Detect which cell encompasses the target text, then output its [x, y] center coordinate. 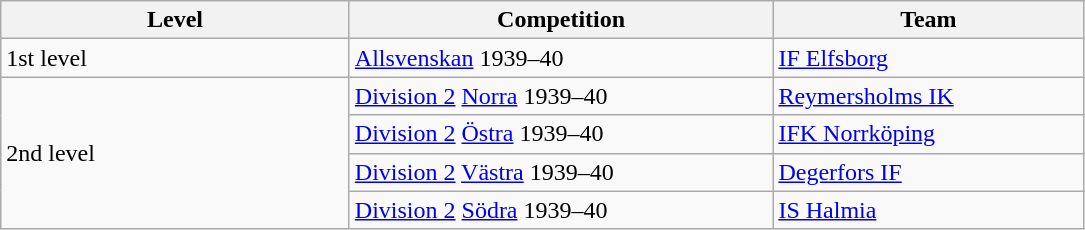
2nd level [176, 153]
Team [928, 20]
Division 2 Östra 1939–40 [561, 134]
IS Halmia [928, 210]
Competition [561, 20]
Level [176, 20]
Division 2 Västra 1939–40 [561, 172]
Allsvenskan 1939–40 [561, 58]
1st level [176, 58]
IFK Norrköping [928, 134]
Division 2 Norra 1939–40 [561, 96]
Reymersholms IK [928, 96]
IF Elfsborg [928, 58]
Degerfors IF [928, 172]
Division 2 Södra 1939–40 [561, 210]
